Detect which cell encompasses the target text, then output its (x, y) center coordinate. 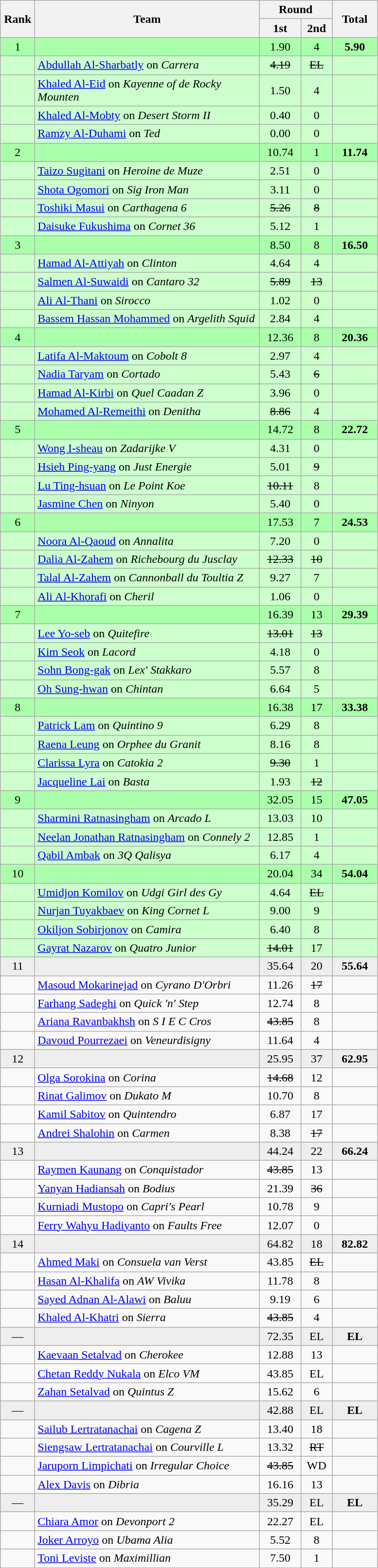
Clarissa Lyra on Catokia 2 (147, 763)
1.90 (280, 47)
7.50 (280, 1558)
Khaled Al-Eid on Kayenne of de Rocky Mounten (147, 90)
Ali Al-Khorafi on Cheril (147, 596)
4.31 (280, 448)
9.30 (280, 763)
11.26 (280, 985)
10.70 (280, 1096)
35.29 (280, 1503)
Ferry Wahyu Hadiyanto on Faults Free (147, 1225)
3.11 (280, 189)
Toni Leviste on Maximillian (147, 1558)
17.53 (280, 522)
5.52 (280, 1540)
10.74 (280, 152)
3 (18, 244)
Nurjan Tuyakbaev on King Cornet L (147, 911)
Ali Al-Thani on Sirocco (147, 300)
4.18 (280, 652)
Hamad Al-Attiyah on Clinton (147, 263)
12.74 (280, 1003)
25.95 (280, 1059)
Hamad Al-Kirbi on Quel Caadan Z (147, 393)
24.53 (355, 522)
5.40 (280, 504)
Kurniadi Mustopo on Capri's Pearl (147, 1207)
6.40 (280, 929)
Sharmini Ratnasingham on Arcado L (147, 818)
Sohn Bong-gak on Lex' Stakkaro (147, 670)
Joker Arroyo on Ubama Alia (147, 1540)
Chiara Amor on Devonport 2 (147, 1521)
35.64 (280, 966)
12.07 (280, 1225)
66.24 (355, 1151)
13.40 (280, 1429)
Total (355, 19)
Khaled Al-Khatri on Sierra (147, 1318)
Chetan Reddy Nukala on Elco VM (147, 1373)
Bassem Hassan Mohammed on Argelith Squid (147, 319)
54.04 (355, 874)
Hasan Al-Khalifa on AW Vivika (147, 1281)
6.64 (280, 689)
22 (317, 1151)
5.12 (280, 226)
11.64 (280, 1040)
Rank (18, 19)
16.39 (280, 615)
Talal Al-Zahem on Cannonball du Toultia Z (147, 578)
20.04 (280, 874)
13.03 (280, 818)
Patrick Lam on Quintino 9 (147, 726)
16.16 (280, 1484)
11.78 (280, 1281)
47.05 (355, 800)
42.88 (280, 1410)
34 (317, 874)
Masoud Mokarinejad on Cyrano D'Orbri (147, 985)
Ramzy Al-Duhami on Ted (147, 134)
Raymen Kaunang on Conquistador (147, 1170)
12.88 (280, 1355)
9.27 (280, 578)
Ariana Ravanbakhsh on S I E C Cros (147, 1022)
Team (147, 19)
2.97 (280, 356)
Dalia Al-Zahem on Richebourg du Jusclay (147, 559)
16.38 (280, 707)
Lee Yo-seb on Quitefire (147, 633)
Kim Seok on Lacord (147, 652)
14.68 (280, 1077)
6.17 (280, 855)
2.51 (280, 171)
14 (18, 1244)
37 (317, 1059)
11.74 (355, 152)
1.50 (280, 90)
Farhang Sadeghi on Quick 'n' Step (147, 1003)
1st (280, 28)
12.85 (280, 836)
15.62 (280, 1392)
5.90 (355, 47)
Shota Ogomori on Sig Iron Man (147, 189)
6.87 (280, 1114)
36 (317, 1188)
Okiljon Sobirjonov on Camira (147, 929)
64.82 (280, 1244)
Taizo Sugitani on Heroine de Muze (147, 171)
Zahan Setalvad on Quintus Z (147, 1392)
Alex Davis on Dibria (147, 1484)
Salmen Al-Suwaidi on Cantaro 32 (147, 282)
Umidjon Komilov on Udgi Girl des Gy (147, 892)
Qabil Ambak on 3Q Qalisya (147, 855)
2 (18, 152)
21.39 (280, 1188)
5.26 (280, 208)
Sailub Lertratanachai on Cagena Z (147, 1429)
Rinat Galimov on Dukato M (147, 1096)
Jasmine Chen on Ninyon (147, 504)
Oh Sung-hwan on Chintan (147, 689)
Kaevaan Setalvad on Cherokee (147, 1355)
20 (317, 966)
72.35 (280, 1336)
Neelan Jonathan Ratnasingham on Connely 2 (147, 836)
12.33 (280, 559)
62.95 (355, 1059)
29.39 (355, 615)
1.02 (280, 300)
33.38 (355, 707)
32.05 (280, 800)
3.96 (280, 393)
Mohamed Al-Remeithi on Denitha (147, 411)
Khaled Al-Mobty on Desert Storm II (147, 115)
9.19 (280, 1299)
Gayrat Nazarov on Quatro Junior (147, 948)
Ahmed Maki on Consuela van Verst (147, 1262)
Daisuke Fukushima on Cornet 36 (147, 226)
0.40 (280, 115)
7.20 (280, 541)
Olga Sorokina on Corina (147, 1077)
16.50 (355, 244)
0.00 (280, 134)
Nadia Taryam on Cortado (147, 374)
Kamil Sabitov on Quintendro (147, 1114)
2nd (317, 28)
Toshiki Masui on Carthagena 6 (147, 208)
Jacqueline Lai on Basta (147, 781)
82.82 (355, 1244)
5.43 (280, 374)
Siengsaw Lertratanachai on Courville L (147, 1447)
Sayed Adnan Al-Alawi on Baluu (147, 1299)
4.19 (280, 65)
12.36 (280, 337)
5.89 (280, 282)
8.50 (280, 244)
22.72 (355, 430)
10.11 (280, 485)
10.78 (280, 1207)
6.29 (280, 726)
Yanyan Hadiansah on Bodius (147, 1188)
Davoud Pourrezaei on Veneurdisigny (147, 1040)
Latifa Al-Maktoum on Cobolt 8 (147, 356)
2.84 (280, 319)
14.72 (280, 430)
55.64 (355, 966)
8.16 (280, 744)
Jaruporn Limpichati on Irregular Choice (147, 1466)
Noora Al-Qaoud on Annalita (147, 541)
5.01 (280, 467)
13.32 (280, 1447)
9.00 (280, 911)
11 (18, 966)
Hsieh Ping-yang on Just Energie (147, 467)
Abdullah Al-Sharbatly on Carrera (147, 65)
Andrei Shalohin on Carmen (147, 1133)
8.86 (280, 411)
RT (317, 1447)
Raena Leung on Orphee du Granit (147, 744)
Lu Ting-hsuan on Le Point Koe (147, 485)
WD (317, 1466)
8.38 (280, 1133)
20.36 (355, 337)
5.57 (280, 670)
22.27 (280, 1521)
13.01 (280, 633)
1.06 (280, 596)
15 (317, 800)
1.93 (280, 781)
Wong I-sheau on Zadarijke V (147, 448)
14.01 (280, 948)
Round (296, 10)
44.24 (280, 1151)
